Provide the (x, y) coordinate of the cell's center where the given text is located.  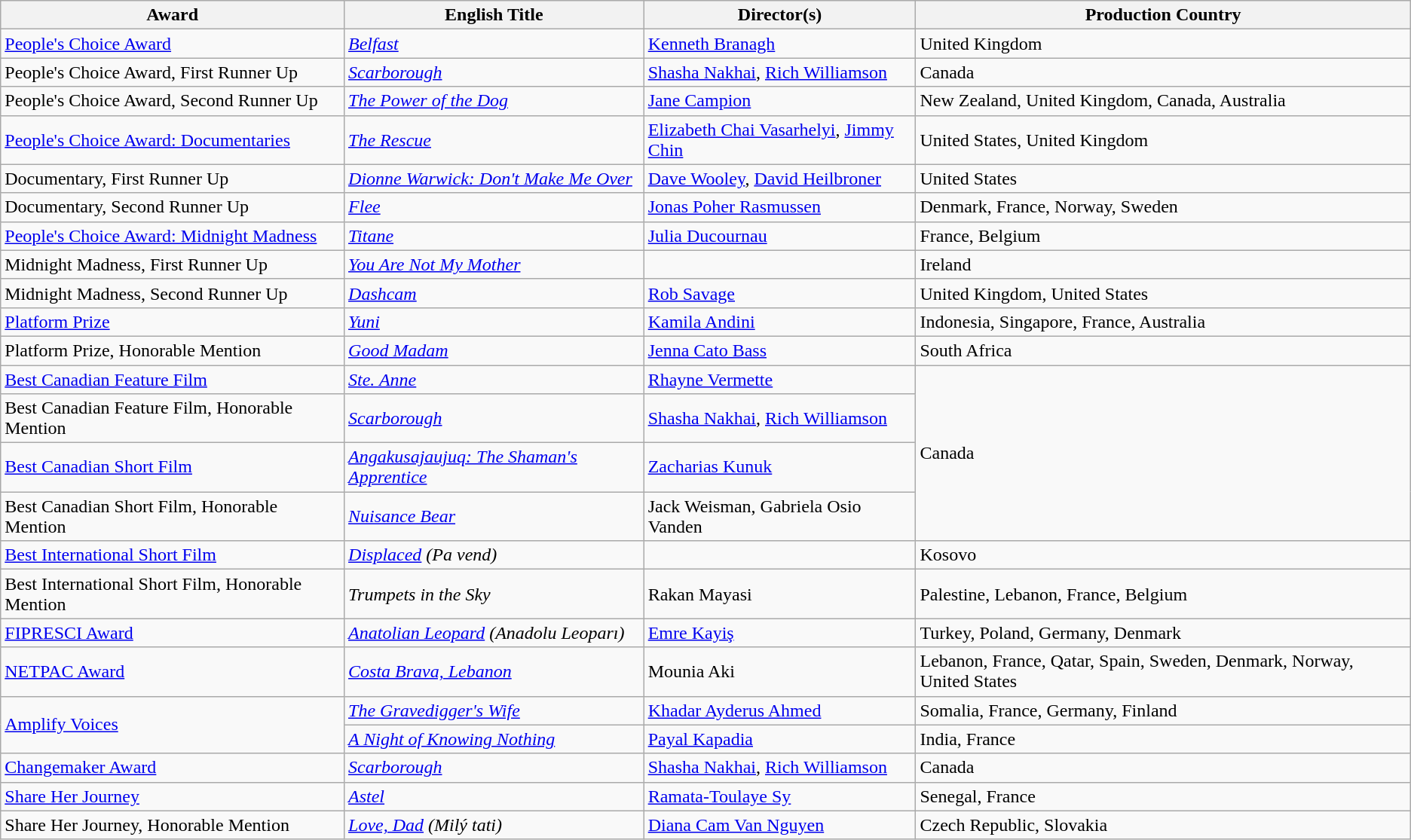
The Gravedigger's Wife (494, 710)
Turkey, Poland, Germany, Denmark (1163, 633)
People's Choice Award, First Runner Up (173, 72)
Belfast (494, 44)
New Zealand, United Kingdom, Canada, Australia (1163, 101)
Amplify Voices (173, 725)
Midnight Madness, First Runner Up (173, 264)
Payal Kapadia (779, 739)
Zacharias Kunuk (779, 467)
Midnight Madness, Second Runner Up (173, 293)
Indonesia, Singapore, France, Australia (1163, 322)
Yuni (494, 322)
Trumpets in the Sky (494, 594)
Production Country (1163, 15)
Rakan Mayasi (779, 594)
A Night of Knowing Nothing (494, 739)
Displaced (Pa vend) (494, 555)
Platform Prize, Honorable Mention (173, 350)
Best Canadian Short Film, Honorable Mention (173, 517)
Jenna Cato Bass (779, 350)
Ste. Anne (494, 379)
English Title (494, 15)
France, Belgium (1163, 236)
The Rescue (494, 140)
Flee (494, 207)
Share Her Journey (173, 796)
United States, United Kingdom (1163, 140)
Denmark, France, Norway, Sweden (1163, 207)
Somalia, France, Germany, Finland (1163, 710)
Astel (494, 796)
Jane Campion (779, 101)
People's Choice Award: Midnight Madness (173, 236)
United Kingdom, United States (1163, 293)
Senegal, France (1163, 796)
Documentary, Second Runner Up (173, 207)
FIPRESCI Award (173, 633)
Julia Ducournau (779, 236)
Emre Kayiş (779, 633)
Czech Republic, Slovakia (1163, 825)
Khadar Ayderus Ahmed (779, 710)
Kosovo (1163, 555)
Good Madam (494, 350)
The Power of the Dog (494, 101)
Kenneth Branagh (779, 44)
Dashcam (494, 293)
NETPAC Award (173, 672)
Angakusajaujuq: The Shaman's Apprentice (494, 467)
Nuisance Bear (494, 517)
Ramata-Toulaye Sy (779, 796)
Mounia Aki (779, 672)
You Are Not My Mother (494, 264)
Dionne Warwick: Don't Make Me Over (494, 179)
Rob Savage (779, 293)
Elizabeth Chai Vasarhelyi, Jimmy Chin (779, 140)
Jack Weisman, Gabriela Osio Vanden (779, 517)
Lebanon, France, Qatar, Spain, Sweden, Denmark, Norway, United States (1163, 672)
People's Choice Award, Second Runner Up (173, 101)
Changemaker Award (173, 768)
Anatolian Leopard (Anadolu Leoparı) (494, 633)
People's Choice Award (173, 44)
Jonas Poher Rasmussen (779, 207)
Ireland (1163, 264)
Best Canadian Short Film (173, 467)
Rhayne Vermette (779, 379)
Award (173, 15)
United States (1163, 179)
Best International Short Film (173, 555)
South Africa (1163, 350)
Best Canadian Feature Film (173, 379)
United Kingdom (1163, 44)
India, France (1163, 739)
Kamila Andini (779, 322)
Costa Brava, Lebanon (494, 672)
Titane (494, 236)
Best Canadian Feature Film, Honorable Mention (173, 419)
Director(s) (779, 15)
Diana Cam Van Nguyen (779, 825)
People's Choice Award: Documentaries (173, 140)
Best International Short Film, Honorable Mention (173, 594)
Love, Dad (Milý tati) (494, 825)
Documentary, First Runner Up (173, 179)
Palestine, Lebanon, France, Belgium (1163, 594)
Dave Wooley, David Heilbroner (779, 179)
Share Her Journey, Honorable Mention (173, 825)
Platform Prize (173, 322)
